Find where the given text appears and provide that cell's center as (X, Y) coordinate. 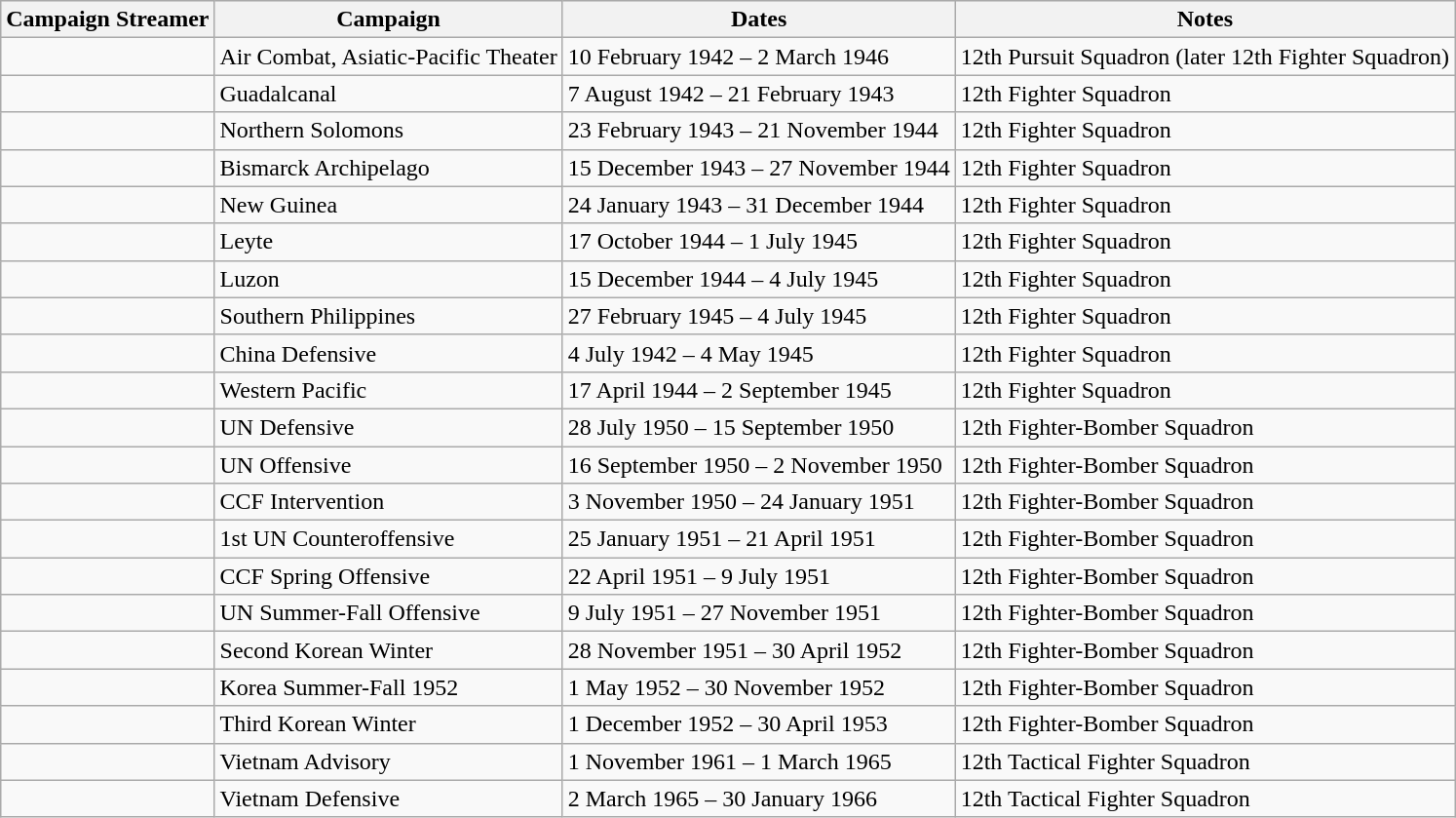
Notes (1205, 19)
2 March 1965 – 30 January 1966 (758, 799)
CCF Spring Offensive (388, 576)
9 July 1951 – 27 November 1951 (758, 613)
Leyte (388, 242)
Korea Summer-Fall 1952 (388, 687)
Vietnam Defensive (388, 799)
22 April 1951 – 9 July 1951 (758, 576)
27 February 1945 – 4 July 1945 (758, 316)
17 April 1944 – 2 September 1945 (758, 390)
Campaign Streamer (107, 19)
3 November 1950 – 24 January 1951 (758, 502)
16 September 1950 – 2 November 1950 (758, 465)
CCF Intervention (388, 502)
Northern Solomons (388, 131)
28 July 1950 – 15 September 1950 (758, 427)
15 December 1943 – 27 November 1944 (758, 168)
Southern Philippines (388, 316)
Third Korean Winter (388, 724)
Air Combat, Asiatic-Pacific Theater (388, 57)
Dates (758, 19)
10 February 1942 – 2 March 1946 (758, 57)
Vietnam Advisory (388, 761)
15 December 1944 – 4 July 1945 (758, 279)
Luzon (388, 279)
24 January 1943 – 31 December 1944 (758, 205)
UN Summer-Fall Offensive (388, 613)
1 November 1961 – 1 March 1965 (758, 761)
UN Defensive (388, 427)
China Defensive (388, 353)
Second Korean Winter (388, 650)
Guadalcanal (388, 94)
17 October 1944 – 1 July 1945 (758, 242)
12th Pursuit Squadron (later 12th Fighter Squadron) (1205, 57)
25 January 1951 – 21 April 1951 (758, 539)
Western Pacific (388, 390)
1st UN Counteroffensive (388, 539)
1 December 1952 – 30 April 1953 (758, 724)
7 August 1942 – 21 February 1943 (758, 94)
New Guinea (388, 205)
28 November 1951 – 30 April 1952 (758, 650)
23 February 1943 – 21 November 1944 (758, 131)
4 July 1942 – 4 May 1945 (758, 353)
UN Offensive (388, 465)
Bismarck Archipelago (388, 168)
1 May 1952 – 30 November 1952 (758, 687)
Campaign (388, 19)
